Find where the given text appears and provide that cell's center as (X, Y) coordinate. 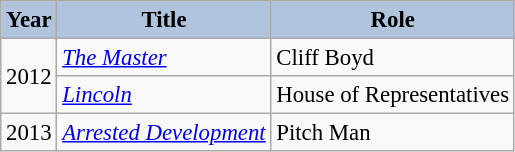
Pitch Man (392, 133)
2012 (29, 76)
Arrested Development (164, 133)
Year (29, 20)
2013 (29, 133)
Lincoln (164, 95)
Role (392, 20)
Cliff Boyd (392, 58)
The Master (164, 58)
Title (164, 20)
House of Representatives (392, 95)
